For the text-containing cell, return its midpoint in [x, y] coordinate format. 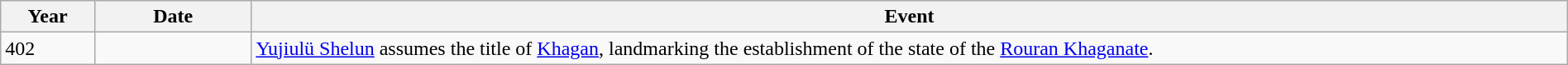
Date [172, 17]
Yujiulü Shelun assumes the title of Khagan, landmarking the establishment of the state of the Rouran Khaganate. [910, 48]
Year [48, 17]
Event [910, 17]
402 [48, 48]
